Provide the [x, y] coordinate of the cell's center where the given text is located.  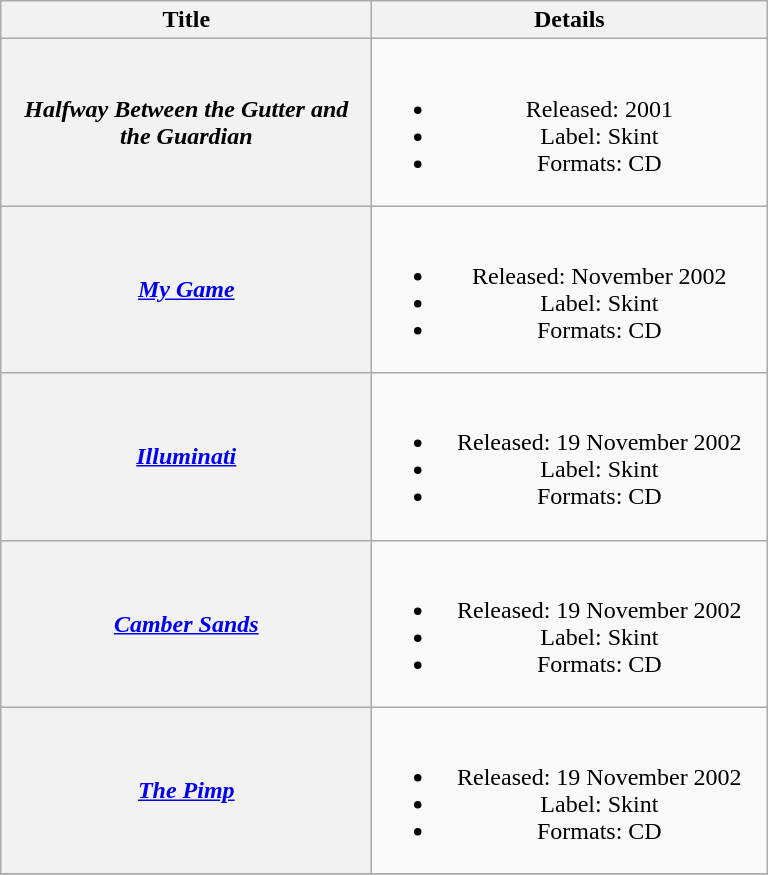
Title [186, 20]
Halfway Between the Gutter and the Guardian [186, 122]
Released: November 2002Label: SkintFormats: CD [570, 290]
Camber Sands [186, 624]
Details [570, 20]
Illuminati [186, 456]
My Game [186, 290]
Released: 2001Label: SkintFormats: CD [570, 122]
The Pimp [186, 790]
